Find where the given text appears and provide that cell's center as [x, y] coordinate. 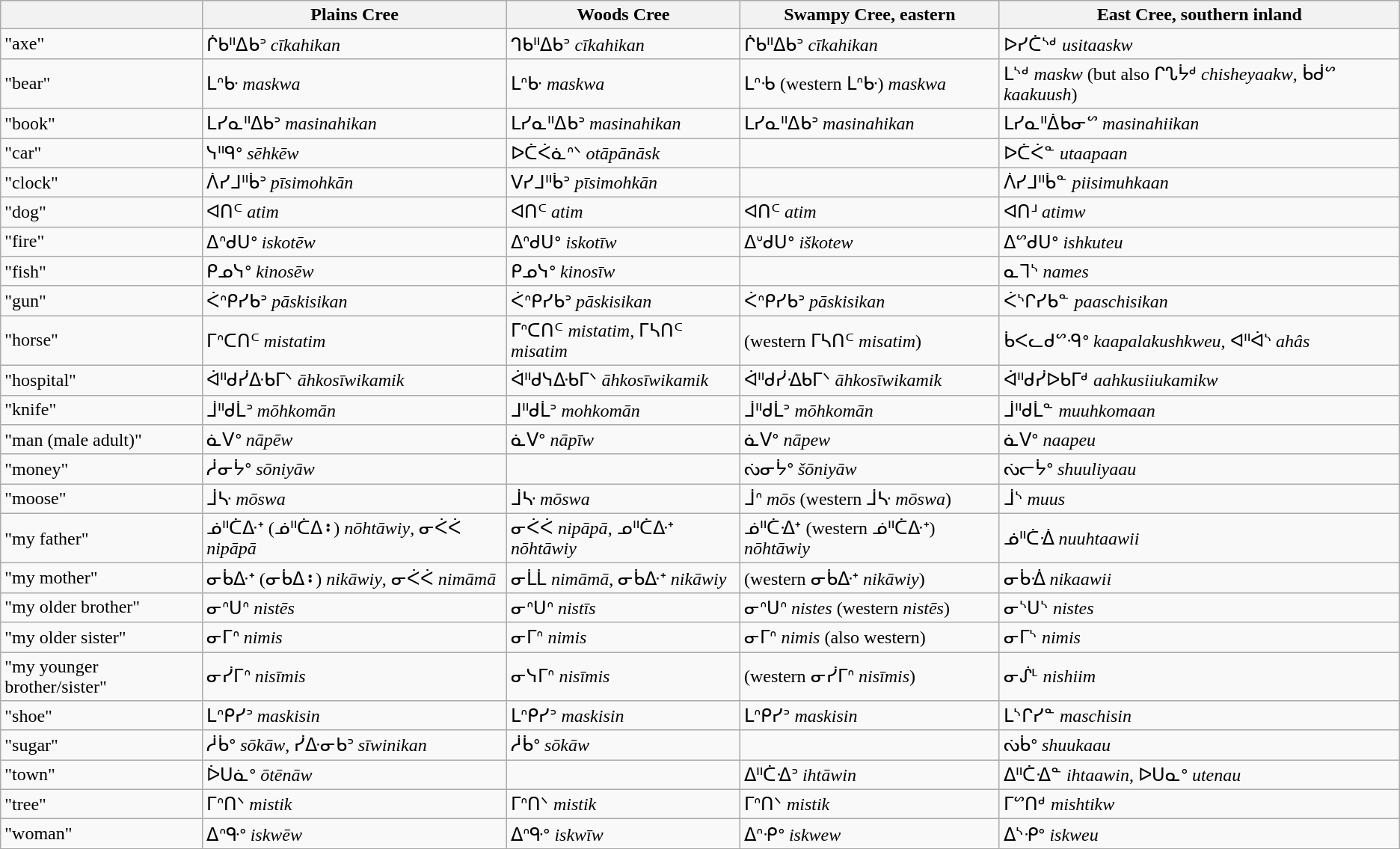
ᐋᐦᑯᓭᐏᑲᒥᐠ āhkosīwikamik [623, 380]
(western ᓂᓰᒥᐢ nisīmis) [869, 676]
ᒪᔅᒋᓯᓐ maschisin [1200, 716]
ᒨᐦᑯᒫᓐ muuhkomaan [1200, 410]
"woman" [102, 834]
ᓭᐦᑫᐤ sēhkēw [354, 153]
"my father" [102, 539]
"axe" [102, 44]
ᓂᐢᑌᐢ nistes (western nistēs) [869, 607]
ᒥᐢᑕᑎᒼ mistatim [354, 341]
ᓈᐯᐤ naapeu [1200, 440]
ᐲᓯᒧᐦᑳᓐ piisimuhkaan [1200, 183]
"town" [102, 775]
East Cree, southern inland [1200, 15]
(western ᓂᑳᐏᕀ nikāwiy) [869, 578]
ᐅᑖᐹᓐ utaapaan [1200, 153]
ᓈᐯᐤ nāpēw [354, 440]
ᒥᔥᑎᒄ mishtikw [1200, 804]
ᐊᑎᒽ atimw [1200, 212]
"money" [102, 469]
"car" [102, 153]
ᔔᓕᔮᐤ shuuliyaau [1200, 469]
ᑭᓄᓭᐤ kinosēw [354, 272]
ᓈᐯᐤ nāpew [869, 440]
"fish" [102, 272]
ᒪᐢᑾ (western ᒪᐢᑿ) maskwa [869, 84]
ᓅᐦᑖᐎᕀ (western ᓅᐦᑖᐏᕀ) nōhtāwiy [869, 539]
ᓂᐢᑌᐢ nistēs [354, 607]
ᔔᑳᐤ shuukaau [1200, 745]
ᐲᓯᒧᐦᑳᐣ pīsimohkān [354, 183]
ᓂᓰᒥᐢ nisīmis [354, 676]
ᓂᔒᒻ nishiim [1200, 676]
ᒪᓯᓇᐦᐄᑲᓂᔥ masinahiikan [1200, 123]
"hospital" [102, 380]
ᓂᑳᐐ nikaawii [1200, 578]
"tree" [102, 804]
ᐃᐢᑵᐤ iskwēw [354, 834]
ᐃᐢᑯᑌᐤ iskotēw [354, 242]
ᐃᐢᑶᐤ iskwew [869, 834]
"fire" [102, 242]
"knife" [102, 410]
"man (male adult)" [102, 440]
ᐅᑖᐹᓈᐢᐠ otāpānāsk [623, 153]
ᐃᐦᑖᐎᓐ ihtaawin, ᐅᑌᓇᐤ utenau [1200, 775]
"my older sister" [102, 637]
"clock" [102, 183]
ᓂᑳᐏᕀ (ᓂᑳᐃ᛬) nikāwiy, ᓂᐹᐹ nimāmā [354, 578]
ᓅᐦᑖᐐ nuuhtaawii [1200, 539]
ᓂᔅᑌᔅ nistes [1200, 607]
"my older brother" [102, 607]
"my younger brother/sister" [102, 676]
ᒥᐢᑕᑎᒼ mistatim, ᒥᓴᑎᒼ misatim [623, 341]
ᓂᐹᐹ nipāpā, ᓄᐦᑖᐏᕀ nōhtāwiy [623, 539]
"dog" [102, 212]
ᐃᐦᑖᐎᐣ ihtāwin [869, 775]
"bear" [102, 84]
ᓂᒫᒫ nimāmā, ᓂᑳᐏᕀ nikāwiy [623, 578]
ᐋᐦᑯᓰᐅᑲᒥᒄ aahkusiiukamikw [1200, 380]
ᐃᔅᑶᐤ iskweu [1200, 834]
ᐃᐢᑵᐤ iskwīw [623, 834]
ᐃᔥᑯᑌᐤ ishkuteu [1200, 242]
ᐆᑌᓈᐤ ōtēnāw [354, 775]
ᐃᐡᑯᑌᐤ iškotew [869, 242]
ᓲᑳᐤ sōkāw, ᓰᐏᓂᑲᐣ sīwinikan [354, 745]
ᒉᑲᐦᐃᑲᐣ cīkahikan [623, 44]
"book" [102, 123]
ᒨᔅ muus [1200, 499]
ᐃᐢᑯᑌᐤ iskotīw [623, 242]
Woods Cree [623, 15]
ᐋᐦᑯᓰᐎᑲᒥᐠ āhkosīwikamik [869, 380]
ᐅᓯᑖᔅᒄ usitaaskw [1200, 44]
ᓇᒣᔅ names [1200, 272]
"shoe" [102, 716]
(western ᒥᓴᑎᒼ misatim) [869, 341]
ᓂᓭᒥᐢ nisīmis [623, 676]
ᒧᐦᑯᒫᐣ mohkomān [623, 410]
ᐋᐦᑯᓰᐏᑲᒥᐠ āhkosīwikamik [354, 380]
"moose" [102, 499]
ᓂᐢᑌᐢ nistīs [623, 607]
"gun" [102, 301]
ᒨᐢ mōs (western ᒨᔁ mōswa) [869, 499]
ᔔᓂᔮᐤ šōniyāw [869, 469]
ᑳᐸᓚᑯᔥᑴᐤ kaapalakushkweu, ᐊᐦᐋᔅ ahâs [1200, 341]
Swampy Cree, eastern [869, 15]
ᑭᓄᓭᐤ kinosīw [623, 272]
ᓅᐦᑖᐏᕀ (ᓅᐦᑖᐃ᛬) nōhtāwiy, ᓂᐹᐹ nipāpā [354, 539]
ᐯᓯᒧᐦᑳᐣ pīsimohkān [623, 183]
ᓲᑳᐤ sōkāw [623, 745]
ᐹᔅᒋᓯᑲᓐ paaschisikan [1200, 301]
"horse" [102, 341]
ᓂᒥᔅ nimis [1200, 637]
ᓈᐯᐤ nāpīw [623, 440]
ᒪᔅᒄ maskw (but also ᒋᔐᔮᒄ chisheyaakw, ᑳᑰᔥ kaakuush) [1200, 84]
Plains Cree [354, 15]
"sugar" [102, 745]
ᓂᒥᐢ nimis (also western) [869, 637]
ᓲᓂᔮᐤ sōniyāw [354, 469]
"my mother" [102, 578]
